From the cell containing the given text, extract its center point as (x, y) coordinate. 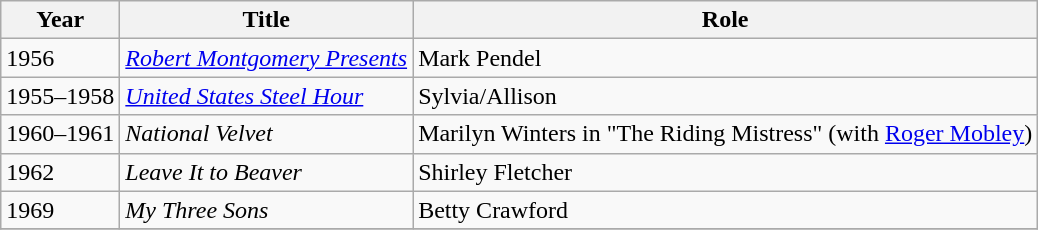
Role (726, 20)
Leave It to Beaver (266, 172)
Robert Montgomery Presents (266, 58)
National Velvet (266, 134)
1962 (60, 172)
Sylvia/Allison (726, 96)
1956 (60, 58)
1955–1958 (60, 96)
Shirley Fletcher (726, 172)
Marilyn Winters in "The Riding Mistress" (with Roger Mobley) (726, 134)
United States Steel Hour (266, 96)
1969 (60, 210)
Betty Crawford (726, 210)
1960–1961 (60, 134)
My Three Sons (266, 210)
Title (266, 20)
Year (60, 20)
Mark Pendel (726, 58)
